Determine the [x, y] coordinate at the center of the cell enclosing the given text.  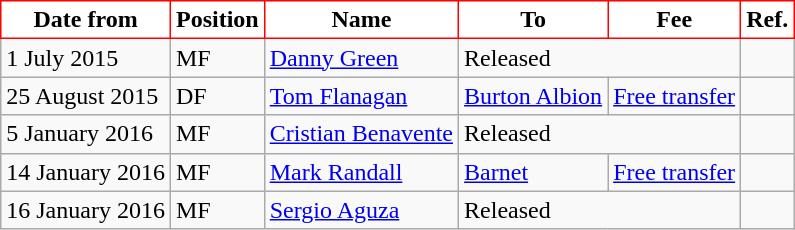
Cristian Benavente [361, 134]
DF [217, 96]
Fee [674, 20]
Position [217, 20]
Mark Randall [361, 172]
Burton Albion [534, 96]
25 August 2015 [86, 96]
Danny Green [361, 58]
Sergio Aguza [361, 210]
16 January 2016 [86, 210]
14 January 2016 [86, 172]
Ref. [768, 20]
Name [361, 20]
Barnet [534, 172]
Tom Flanagan [361, 96]
5 January 2016 [86, 134]
To [534, 20]
Date from [86, 20]
1 July 2015 [86, 58]
